Detect which cell encompasses the target text, then output its [X, Y] center coordinate. 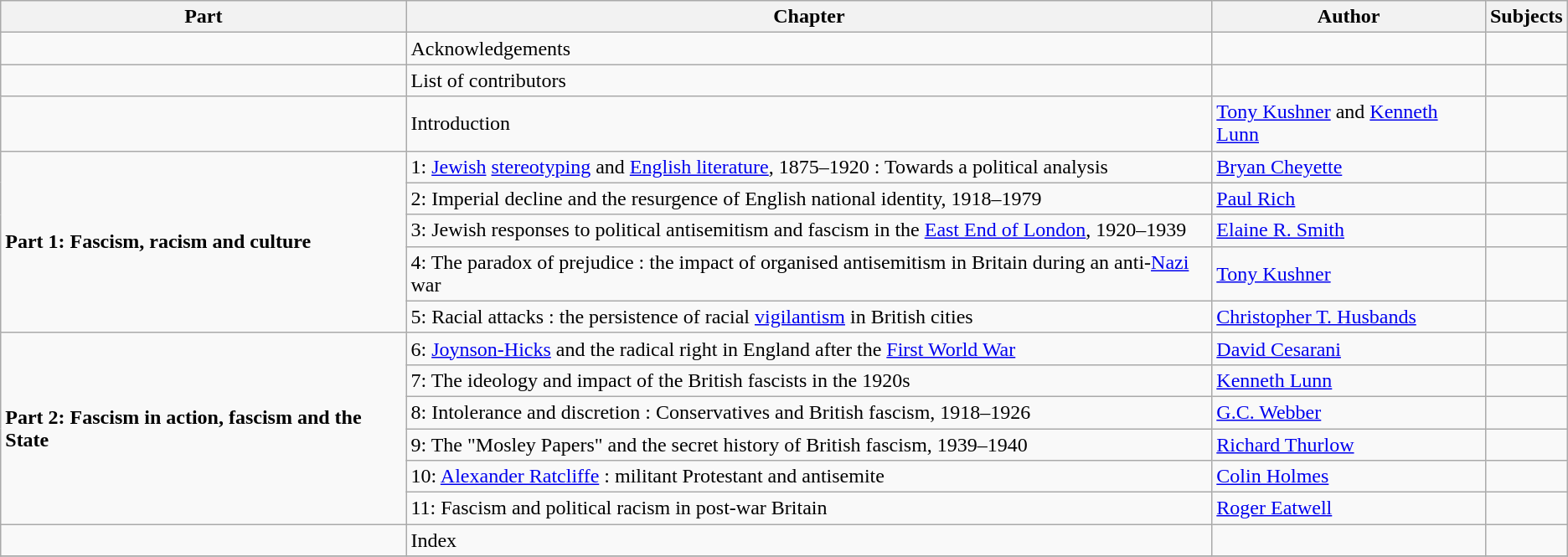
David Cesarani [1349, 348]
List of contributors [809, 80]
Part [204, 17]
1: Jewish stereotyping and English literature, 1875–1920 : Towards a political analysis [809, 167]
8: Intolerance and discretion : Conservatives and British fascism, 1918–1926 [809, 412]
Roger Eatwell [1349, 508]
Colin Holmes [1349, 477]
Index [809, 540]
Author [1349, 17]
9: The "Mosley Papers" and the secret history of British fascism, 1939–1940 [809, 445]
3: Jewish responses to political antisemitism and fascism in the East End of London, 1920–1939 [809, 230]
11: Fascism and political racism in post-war Britain [809, 508]
Christopher T. Husbands [1349, 317]
Richard Thurlow [1349, 445]
Introduction [809, 124]
Part 1: Fascism, racism and culture [204, 241]
10: Alexander Ratcliffe : militant Protestant and antisemite [809, 477]
Tony Kushner [1349, 273]
Paul Rich [1349, 199]
7: The ideology and impact of the British fascists in the 1920s [809, 380]
Tony Kushner and Kenneth Lunn [1349, 124]
Kenneth Lunn [1349, 380]
Elaine R. Smith [1349, 230]
Acknowledgements [809, 49]
6: Joynson-Hicks and the radical right in England after the First World War [809, 348]
Chapter [809, 17]
Subjects [1526, 17]
Part 2: Fascism in action, fascism and the State [204, 428]
Bryan Cheyette [1349, 167]
G.C. Webber [1349, 412]
4: The paradox of prejudice : the impact of organised antisemitism in Britain during an anti-Nazi war [809, 273]
5: Racial attacks : the persistence of racial vigilantism in British cities [809, 317]
2: Imperial decline and the resurgence of English national identity, 1918–1979 [809, 199]
